Detect which cell encompasses the target text, then output its [x, y] center coordinate. 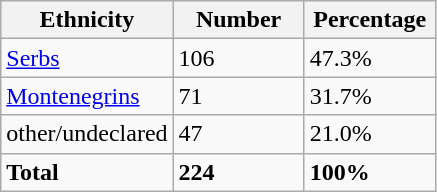
31.7% [370, 96]
Total [87, 172]
21.0% [370, 134]
71 [238, 96]
Ethnicity [87, 20]
106 [238, 58]
47 [238, 134]
Number [238, 20]
Serbs [87, 58]
224 [238, 172]
47.3% [370, 58]
Percentage [370, 20]
Montenegrins [87, 96]
100% [370, 172]
other/undeclared [87, 134]
